Find where the given text appears and provide that cell's center as (X, Y) coordinate. 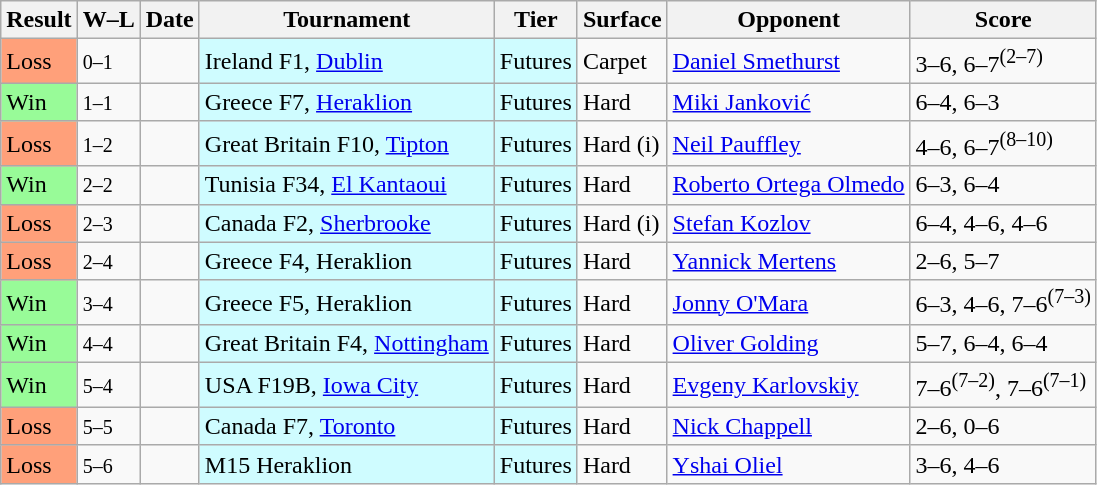
0–1 (108, 62)
6–3, 6–4 (1003, 185)
Surface (622, 20)
Miki Janković (788, 102)
5–6 (108, 464)
Opponent (788, 20)
W–L (108, 20)
Date (170, 20)
Evgeny Karlovskiy (788, 386)
3–6, 6–7(2–7) (1003, 62)
Roberto Ortega Olmedo (788, 185)
Yannick Mertens (788, 261)
4–4 (108, 344)
2–2 (108, 185)
Jonny O'Mara (788, 302)
5–5 (108, 426)
Nick Chappell (788, 426)
1–1 (108, 102)
Greece F5, Heraklion (346, 302)
USA F19B, Iowa City (346, 386)
Daniel Smethurst (788, 62)
3–6, 4–6 (1003, 464)
Tier (536, 20)
Neil Pauffley (788, 144)
Oliver Golding (788, 344)
3–4 (108, 302)
2–3 (108, 223)
Greece F7, Heraklion (346, 102)
Great Britain F4, Nottingham (346, 344)
2–4 (108, 261)
Ireland F1, Dublin (346, 62)
2–6, 5–7 (1003, 261)
Carpet (622, 62)
Tunisia F34, El Kantaoui (346, 185)
Great Britain F10, Tipton (346, 144)
Canada F2, Sherbrooke (346, 223)
5–4 (108, 386)
2–6, 0–6 (1003, 426)
6–4, 6–3 (1003, 102)
1–2 (108, 144)
Result (39, 20)
M15 Heraklion (346, 464)
Score (1003, 20)
Canada F7, Toronto (346, 426)
Greece F4, Heraklion (346, 261)
6–3, 4–6, 7–6(7–3) (1003, 302)
4–6, 6–7(8–10) (1003, 144)
Stefan Kozlov (788, 223)
7–6(7–2), 7–6(7–1) (1003, 386)
6–4, 4–6, 4–6 (1003, 223)
Yshai Oliel (788, 464)
5–7, 6–4, 6–4 (1003, 344)
Tournament (346, 20)
